Search for the cell housing the specified text and yield its [X, Y] center coordinate. 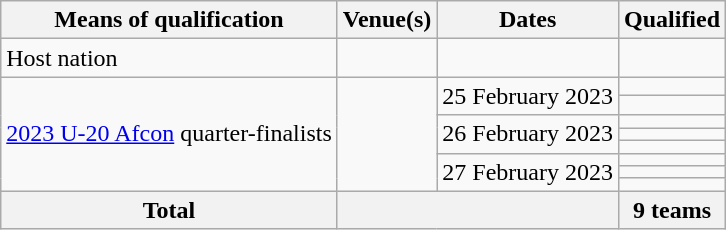
2023 U-20 Afcon quarter-finalists [170, 134]
9 teams [672, 210]
26 February 2023 [528, 134]
25 February 2023 [528, 96]
Venue(s) [387, 20]
Host nation [170, 58]
Dates [528, 20]
27 February 2023 [528, 172]
Means of qualification [170, 20]
Qualified [672, 20]
Total [170, 210]
